Determine the [X, Y] coordinate at the center of the cell enclosing the given text.  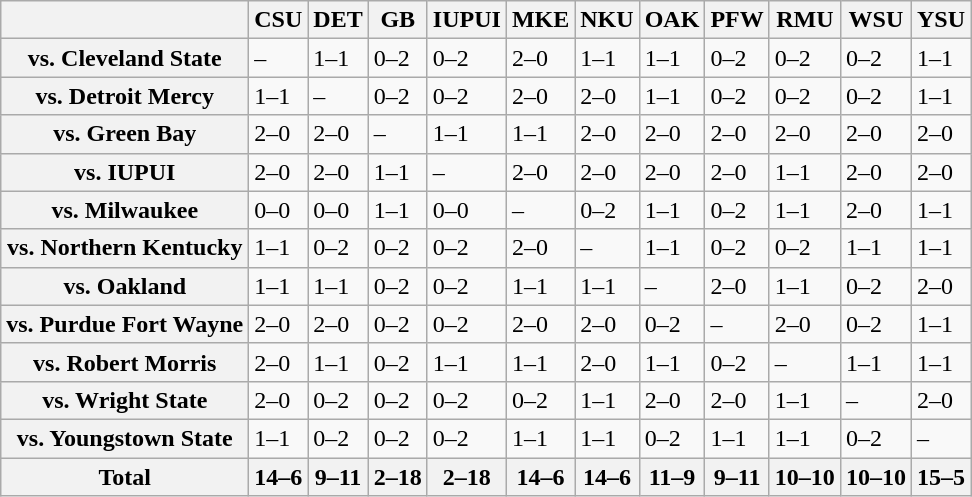
vs. Northern Kentucky [125, 248]
vs. Detroit Mercy [125, 96]
vs. Cleveland State [125, 58]
GB [398, 20]
DET [338, 20]
MKE [540, 20]
15–5 [940, 477]
OAK [672, 20]
WSU [876, 20]
Total [125, 477]
vs. Milwaukee [125, 210]
vs. Robert Morris [125, 362]
IUPUI [466, 20]
vs. Purdue Fort Wayne [125, 324]
vs. Green Bay [125, 134]
vs. Wright State [125, 400]
11–9 [672, 477]
vs. Oakland [125, 286]
vs. IUPUI [125, 172]
CSU [278, 20]
NKU [607, 20]
RMU [804, 20]
vs. Youngstown State [125, 438]
PFW [737, 20]
YSU [940, 20]
